Locate the cell with the specified text and output its (x, y) center coordinate. 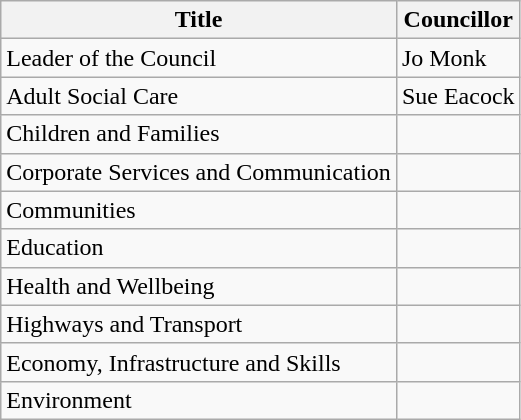
Children and Families (199, 134)
Title (199, 20)
Health and Wellbeing (199, 286)
Environment (199, 400)
Jo Monk (458, 58)
Sue Eacock (458, 96)
Economy, Infrastructure and Skills (199, 362)
Education (199, 248)
Communities (199, 210)
Corporate Services and Communication (199, 172)
Adult Social Care (199, 96)
Leader of the Council (199, 58)
Councillor (458, 20)
Highways and Transport (199, 324)
